Output the (X, Y) coordinate of the center of the cell containing the given text.  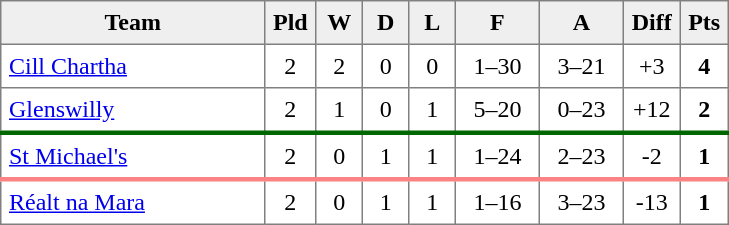
+12 (651, 110)
2–23 (581, 156)
Réalt na Mara (133, 202)
St Michael's (133, 156)
1–24 (497, 156)
F (497, 23)
D (385, 23)
3–23 (581, 202)
Glenswilly (133, 110)
0–23 (581, 110)
4 (704, 66)
Diff (651, 23)
3–21 (581, 66)
Team (133, 23)
1–16 (497, 202)
W (339, 23)
5–20 (497, 110)
-2 (651, 156)
+3 (651, 66)
L (432, 23)
A (581, 23)
1–30 (497, 66)
Cill Chartha (133, 66)
Pts (704, 23)
Pld (290, 23)
-13 (651, 202)
